For the text-containing cell, return its midpoint in [x, y] coordinate format. 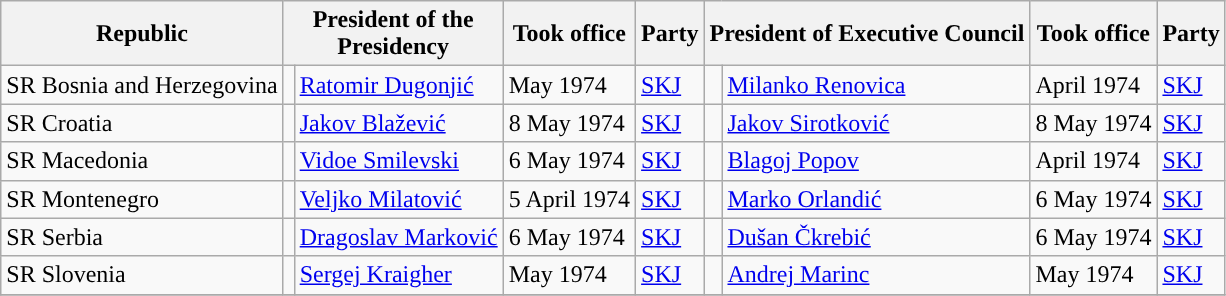
SR Croatia [142, 123]
Veljko Milatović [398, 199]
Andrej Marinc [876, 275]
SR Montenegro [142, 199]
SR Slovenia [142, 275]
5 April 1974 [569, 199]
SR Serbia [142, 237]
Jakov Sirotković [876, 123]
Dušan Čkrebić [876, 237]
Marko Orlandić [876, 199]
Vidoe Smilevski [398, 161]
Jakov Blažević [398, 123]
Dragoslav Marković [398, 237]
Republic [142, 34]
SR Bosnia and Herzegovina [142, 85]
Ratomir Dugonjić [398, 85]
President of Executive Council [867, 34]
President of thePresidency [393, 34]
SR Macedonia [142, 161]
Milanko Renovica [876, 85]
Sergej Kraigher [398, 275]
Blagoj Popov [876, 161]
